Output the (x, y) coordinate of the center of the cell containing the given text.  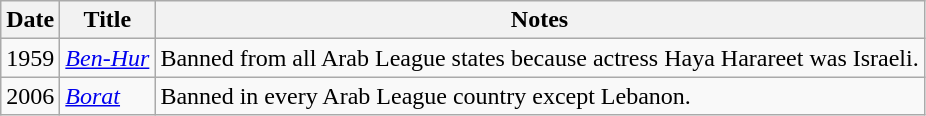
Date (30, 20)
Banned from all Arab League states because actress Haya Harareet was Israeli. (540, 58)
Banned in every Arab League country except Lebanon. (540, 96)
Title (108, 20)
Notes (540, 20)
1959 (30, 58)
2006 (30, 96)
Borat (108, 96)
Ben-Hur (108, 58)
